Detect which cell encompasses the target text, then output its (x, y) center coordinate. 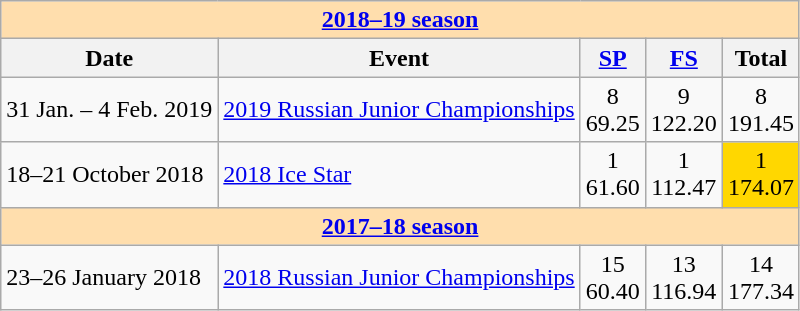
SP (612, 58)
1 61.60 (612, 174)
1 174.07 (760, 174)
2018 Russian Junior Championships (399, 278)
FS (684, 58)
1 112.47 (684, 174)
15 60.40 (612, 278)
31 Jan. – 4 Feb. 2019 (110, 110)
Date (110, 58)
2018–19 season (400, 20)
Event (399, 58)
8 191.45 (760, 110)
13 116.94 (684, 278)
8 69.25 (612, 110)
Total (760, 58)
2019 Russian Junior Championships (399, 110)
2018 Ice Star (399, 174)
9 122.20 (684, 110)
2017–18 season (400, 226)
14 177.34 (760, 278)
23–26 January 2018 (110, 278)
18–21 October 2018 (110, 174)
